Detect which cell encompasses the target text, then output its [X, Y] center coordinate. 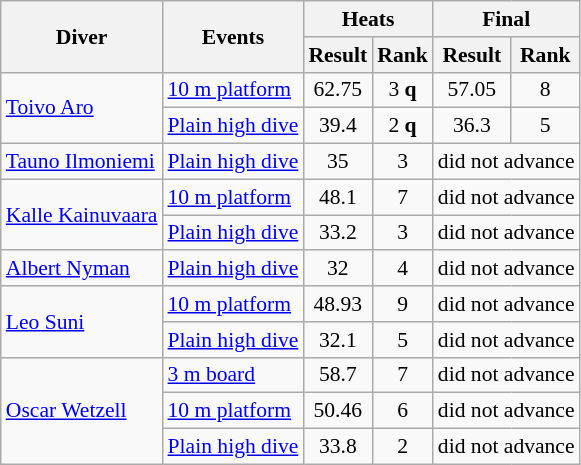
32 [338, 269]
2 [402, 447]
4 [402, 269]
48.93 [338, 304]
3 q [402, 90]
Leo Suni [82, 322]
3 m board [234, 375]
Albert Nyman [82, 269]
58.7 [338, 375]
32.1 [338, 340]
Kalle Kainuvaara [82, 214]
6 [402, 411]
Final [506, 19]
Heats [368, 19]
36.3 [472, 126]
Oscar Wetzell [82, 410]
62.75 [338, 90]
Events [234, 36]
33.8 [338, 447]
50.46 [338, 411]
39.4 [338, 126]
8 [546, 90]
33.2 [338, 233]
Toivo Aro [82, 108]
35 [338, 162]
48.1 [338, 197]
57.05 [472, 90]
Tauno Ilmoniemi [82, 162]
Diver [82, 36]
9 [402, 304]
2 q [402, 126]
